Output the (x, y) coordinate of the center of the cell containing the given text.  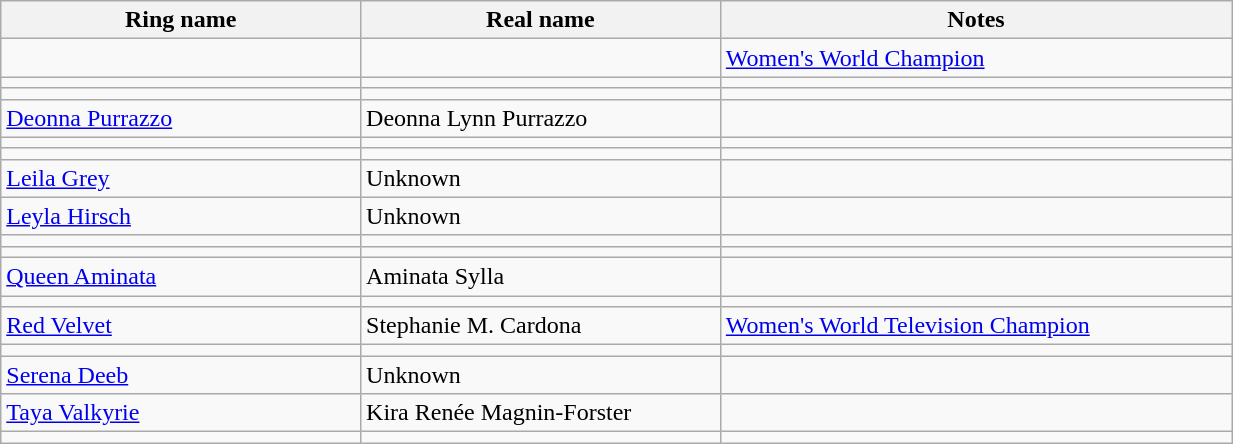
Serena Deeb (181, 375)
Leila Grey (181, 178)
Kira Renée Magnin-Forster (541, 413)
Deonna Lynn Purrazzo (541, 118)
Taya Valkyrie (181, 413)
Queen Aminata (181, 276)
Women's World Champion (976, 58)
Leyla Hirsch (181, 216)
Notes (976, 20)
Red Velvet (181, 326)
Aminata Sylla (541, 276)
Ring name (181, 20)
Women's World Television Champion (976, 326)
Stephanie M. Cardona (541, 326)
Real name (541, 20)
Deonna Purrazzo (181, 118)
